Scan for the cell matching the given text and deliver its [x, y] coordinate at center. 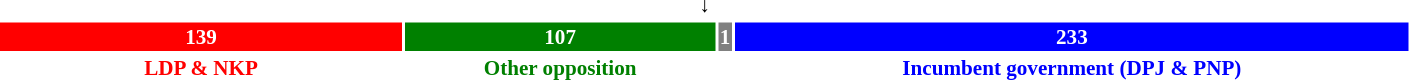
107 [560, 36]
139 [201, 36]
233 [1072, 36]
1 [725, 36]
